Pinpoint the cell where the given text exists, returning its [x, y] midpoint coordinate. 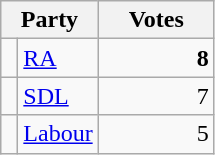
SDL [58, 96]
8 [156, 58]
5 [156, 134]
RA [58, 58]
Labour [58, 134]
7 [156, 96]
Party [50, 20]
Votes [156, 20]
